Extract the [X, Y] coordinate from the center of the cell holding the provided text.  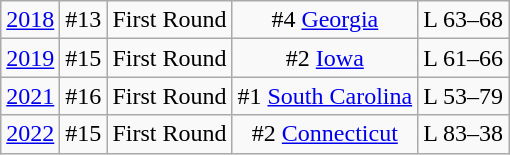
#16 [84, 96]
2021 [30, 96]
#13 [84, 20]
#2 Connecticut [325, 134]
L 83–38 [464, 134]
2019 [30, 58]
#4 Georgia [325, 20]
L 53–79 [464, 96]
L 61–66 [464, 58]
L 63–68 [464, 20]
2018 [30, 20]
#2 Iowa [325, 58]
#1 South Carolina [325, 96]
2022 [30, 134]
